From the cell containing the given text, extract its center point as (X, Y) coordinate. 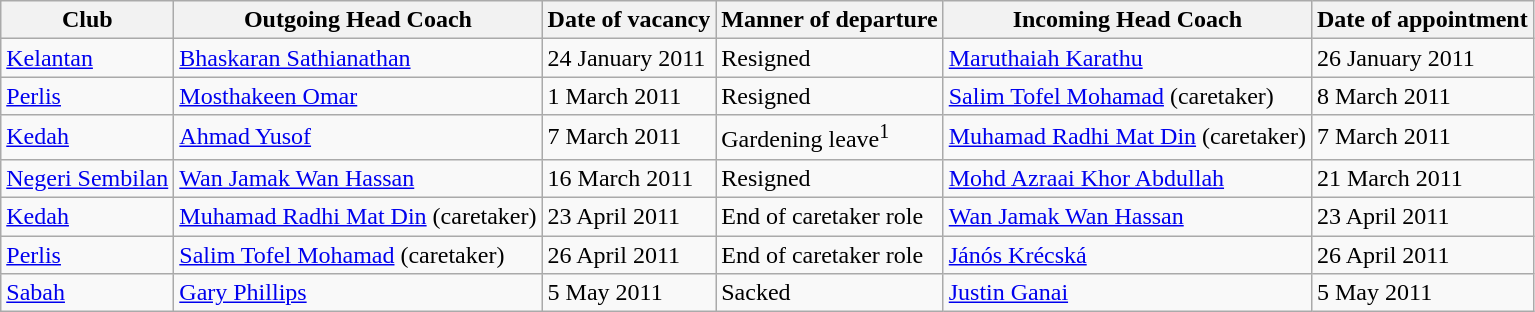
Kelantan (88, 58)
Sacked (830, 293)
Incoming Head Coach (1127, 20)
Maruthaiah Karathu (1127, 58)
Mosthakeen Omar (358, 96)
8 March 2011 (1422, 96)
Date of vacancy (629, 20)
1 March 2011 (629, 96)
26 January 2011 (1422, 58)
Date of appointment (1422, 20)
21 March 2011 (1422, 178)
Negeri Sembilan (88, 178)
Jánós Krécská (1127, 255)
Mohd Azraai Khor Abdullah (1127, 178)
16 March 2011 (629, 178)
24 January 2011 (629, 58)
Sabah (88, 293)
Outgoing Head Coach (358, 20)
Gary Phillips (358, 293)
Manner of departure (830, 20)
Justin Ganai (1127, 293)
Club (88, 20)
Gardening leave1 (830, 138)
Bhaskaran Sathianathan (358, 58)
Ahmad Yusof (358, 138)
